Locate the cell with the specified text and output its (x, y) center coordinate. 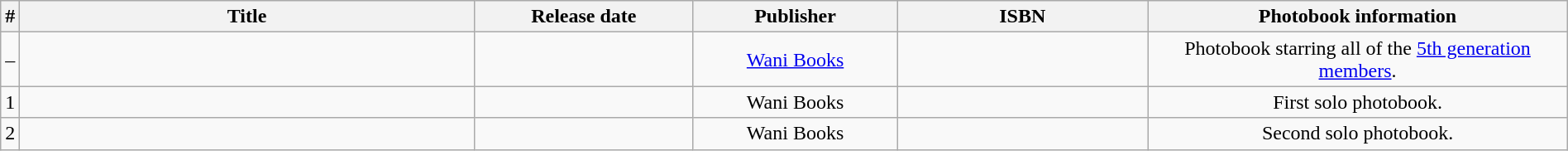
– (10, 60)
1 (10, 102)
Title (246, 17)
# (10, 17)
Photobook starring all of the 5th generation members. (1358, 60)
First solo photobook. (1358, 102)
Release date (584, 17)
Second solo photobook. (1358, 134)
Photobook information (1358, 17)
ISBN (1022, 17)
Publisher (795, 17)
2 (10, 134)
